Return the [x, y] coordinate for the center point of the cell that contains the specified text.  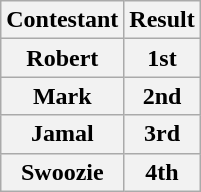
Result [162, 20]
3rd [162, 134]
Robert [62, 58]
4th [162, 172]
2nd [162, 96]
Swoozie [62, 172]
Mark [62, 96]
Jamal [62, 134]
Contestant [62, 20]
1st [162, 58]
